Search for the cell housing the specified text and yield its [x, y] center coordinate. 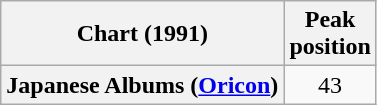
Japanese Albums (Oricon) [142, 85]
43 [330, 85]
Peak position [330, 34]
Chart (1991) [142, 34]
